Pinpoint the cell where the given text exists, returning its (x, y) midpoint coordinate. 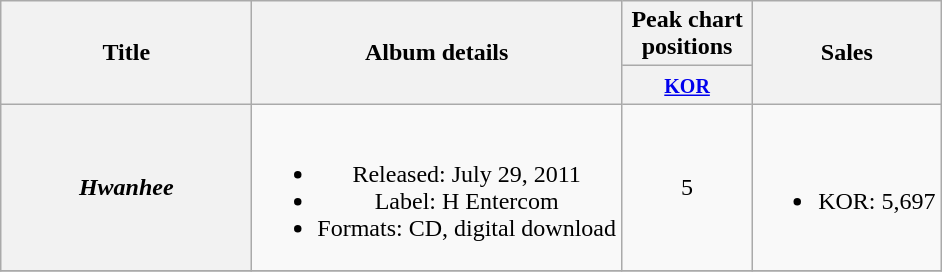
Hwanhee (126, 188)
Peak chart positions (688, 34)
Sales (847, 52)
5 (688, 188)
Released: July 29, 2011Label: H EntercomFormats: CD, digital download (437, 188)
KOR (688, 85)
KOR: 5,697 (847, 188)
Title (126, 52)
Album details (437, 52)
